Detect which cell encompasses the target text, then output its [X, Y] center coordinate. 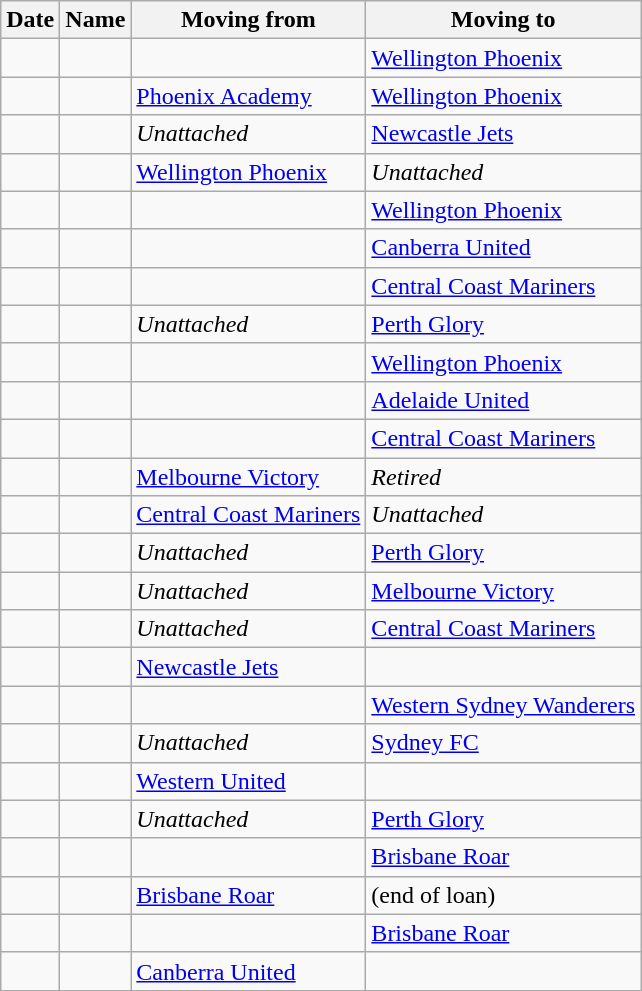
Western United [248, 781]
Retired [504, 477]
Date [30, 20]
Phoenix Academy [248, 96]
Moving from [248, 20]
Name [96, 20]
(end of loan) [504, 895]
Western Sydney Wanderers [504, 705]
Moving to [504, 20]
Sydney FC [504, 743]
Adelaide United [504, 400]
